Find where the given text appears and provide that cell's center as (X, Y) coordinate. 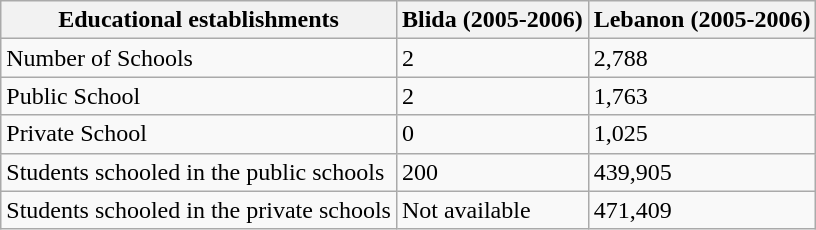
2,788 (702, 58)
1,025 (702, 134)
439,905 (702, 172)
200 (492, 172)
Public School (199, 96)
Educational establishments (199, 20)
Private School (199, 134)
Number of Schools (199, 58)
Blida (2005-2006) (492, 20)
0 (492, 134)
1,763 (702, 96)
Students schooled in the private schools (199, 210)
471,409 (702, 210)
Lebanon (2005-2006) (702, 20)
Not available (492, 210)
Students schooled in the public schools (199, 172)
